Find where the given text appears and provide that cell's center as (X, Y) coordinate. 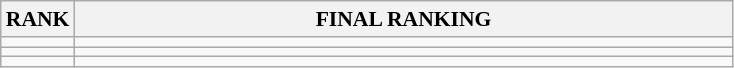
RANK (38, 19)
FINAL RANKING (403, 19)
